Extract the (x, y) coordinate from the center of the cell holding the provided text.  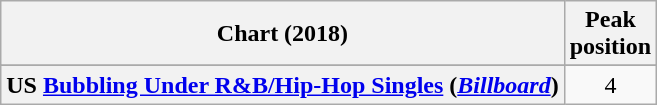
4 (610, 85)
US Bubbling Under R&B/Hip-Hop Singles (Billboard) (282, 85)
Chart (2018) (282, 34)
Peakposition (610, 34)
